For the text-containing cell, return its midpoint in [X, Y] coordinate format. 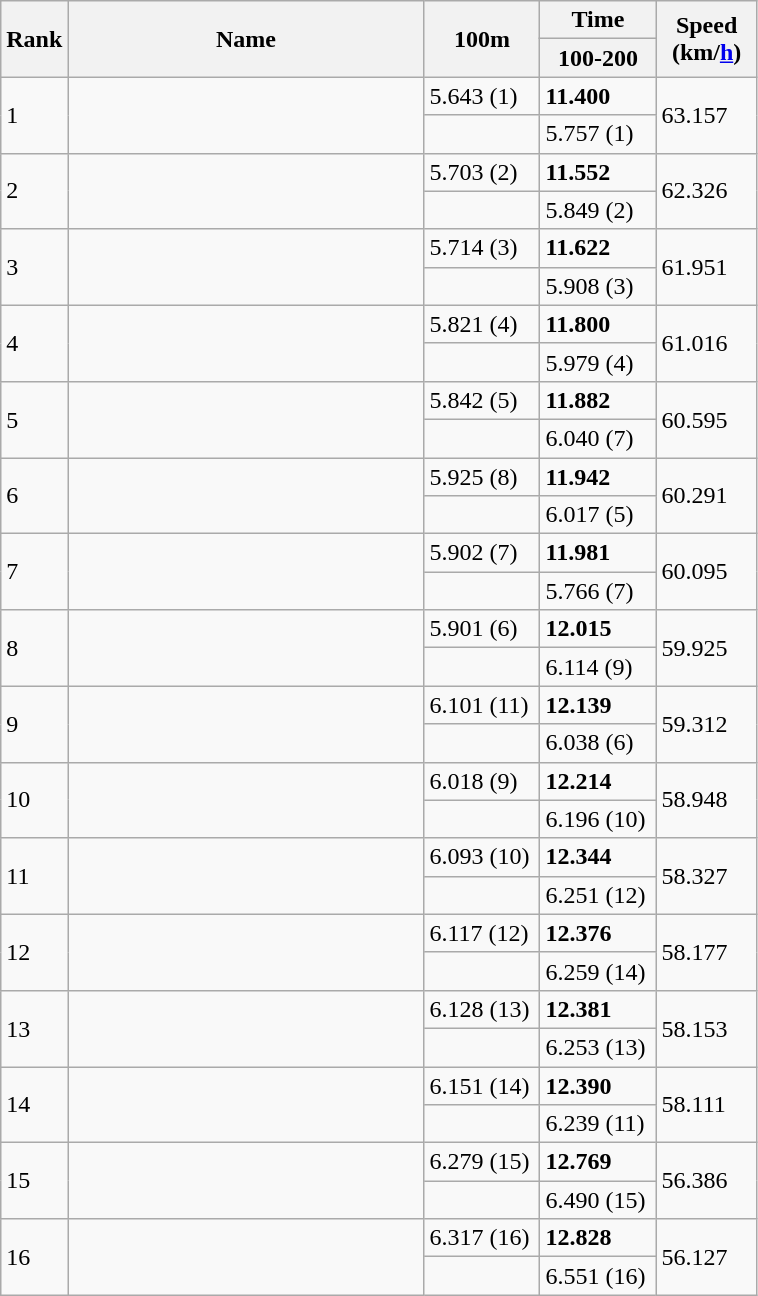
15 [34, 1181]
5.842 (5) [482, 400]
5.901 (6) [482, 629]
11 [34, 876]
4 [34, 343]
6 [34, 496]
62.326 [706, 191]
12.344 [598, 857]
6.114 (9) [598, 667]
12.390 [598, 1085]
6.128 (13) [482, 1009]
Name [246, 39]
59.925 [706, 648]
58.153 [706, 1028]
11.622 [598, 248]
6.239 (11) [598, 1124]
6.038 (6) [598, 743]
8 [34, 648]
6.017 (5) [598, 515]
Speed(km/h) [706, 39]
12.376 [598, 933]
5.979 (4) [598, 362]
10 [34, 800]
12.828 [598, 1238]
14 [34, 1104]
11.882 [598, 400]
6.196 (10) [598, 819]
58.177 [706, 952]
5.703 (2) [482, 172]
12.139 [598, 705]
3 [34, 267]
6.253 (13) [598, 1047]
Rank [34, 39]
56.386 [706, 1181]
16 [34, 1257]
11.981 [598, 553]
1 [34, 115]
58.327 [706, 876]
6.093 (10) [482, 857]
6.018 (9) [482, 781]
9 [34, 724]
59.312 [706, 724]
5 [34, 419]
61.016 [706, 343]
60.291 [706, 496]
100-200 [598, 58]
5.925 (8) [482, 477]
11.400 [598, 96]
2 [34, 191]
6.040 (7) [598, 438]
6.317 (16) [482, 1238]
6.117 (12) [482, 933]
5.757 (1) [598, 134]
58.948 [706, 800]
6.251 (12) [598, 895]
12.214 [598, 781]
11.942 [598, 477]
6.151 (14) [482, 1085]
12.381 [598, 1009]
56.127 [706, 1257]
6.101 (11) [482, 705]
5.821 (4) [482, 324]
12 [34, 952]
6.551 (16) [598, 1276]
Time [598, 20]
60.095 [706, 572]
6.279 (15) [482, 1162]
5.849 (2) [598, 210]
13 [34, 1028]
7 [34, 572]
61.951 [706, 267]
6.490 (15) [598, 1200]
60.595 [706, 419]
11.552 [598, 172]
5.643 (1) [482, 96]
100m [482, 39]
11.800 [598, 324]
58.111 [706, 1104]
63.157 [706, 115]
5.908 (3) [598, 286]
12.769 [598, 1162]
6.259 (14) [598, 971]
12.015 [598, 629]
5.902 (7) [482, 553]
5.766 (7) [598, 591]
5.714 (3) [482, 248]
